Extract the (X, Y) coordinate from the center of the cell holding the provided text.  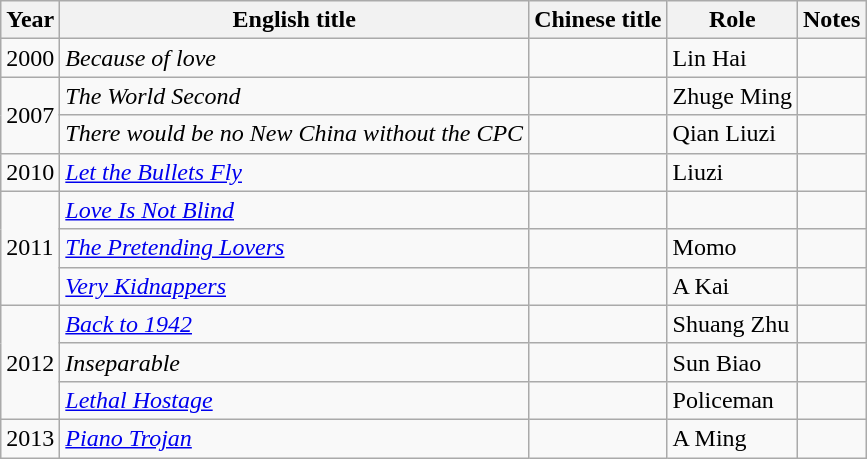
Because of love (294, 58)
A Ming (732, 438)
Zhuge Ming (732, 96)
2010 (30, 172)
Lethal Hostage (294, 400)
Love Is Not Blind (294, 210)
2007 (30, 115)
Let the Bullets Fly (294, 172)
A Kai (732, 286)
Back to 1942 (294, 324)
Qian Liuzi (732, 134)
Sun Biao (732, 362)
Notes (831, 20)
Lin Hai (732, 58)
Piano Trojan (294, 438)
Role (732, 20)
Year (30, 20)
Policeman (732, 400)
There would be no New China without the CPC (294, 134)
2013 (30, 438)
Chinese title (598, 20)
The Pretending Lovers (294, 248)
Momo (732, 248)
Inseparable (294, 362)
2000 (30, 58)
2012 (30, 362)
Liuzi (732, 172)
English title (294, 20)
Shuang Zhu (732, 324)
The World Second (294, 96)
2011 (30, 248)
Very Kidnappers (294, 286)
